Search for the cell housing the specified text and yield its [x, y] center coordinate. 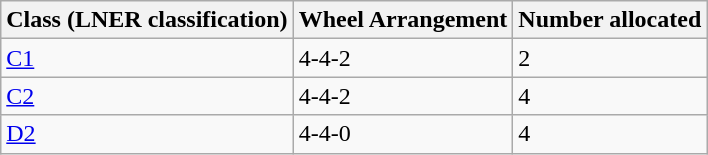
C2 [147, 96]
Number allocated [610, 20]
C1 [147, 58]
D2 [147, 134]
Class (LNER classification) [147, 20]
2 [610, 58]
Wheel Arrangement [403, 20]
4-4-0 [403, 134]
